Extract the [x, y] coordinate from the center of the cell holding the provided text.  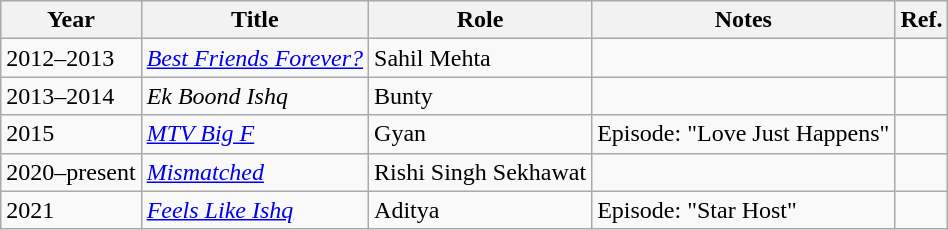
Sahil Mehta [480, 58]
Ref. [922, 20]
MTV Big F [254, 134]
Title [254, 20]
Feels Like Ishq [254, 210]
Year [71, 20]
Episode: "Love Just Happens" [744, 134]
Mismatched [254, 172]
Notes [744, 20]
2021 [71, 210]
Role [480, 20]
Episode: "Star Host" [744, 210]
2013–2014 [71, 96]
Rishi Singh Sekhawat [480, 172]
2012–2013 [71, 58]
Gyan [480, 134]
Ek Boond Ishq [254, 96]
Aditya [480, 210]
2015 [71, 134]
Best Friends Forever? [254, 58]
2020–present [71, 172]
Bunty [480, 96]
